Locate the cell with the specified text and output its [X, Y] center coordinate. 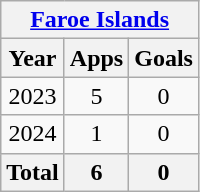
Apps [96, 58]
Goals [164, 58]
Total [33, 172]
1 [96, 134]
6 [96, 172]
5 [96, 96]
2024 [33, 134]
2023 [33, 96]
Year [33, 58]
Faroe Islands [100, 20]
